Determine the (X, Y) coordinate at the center of the cell enclosing the given text.  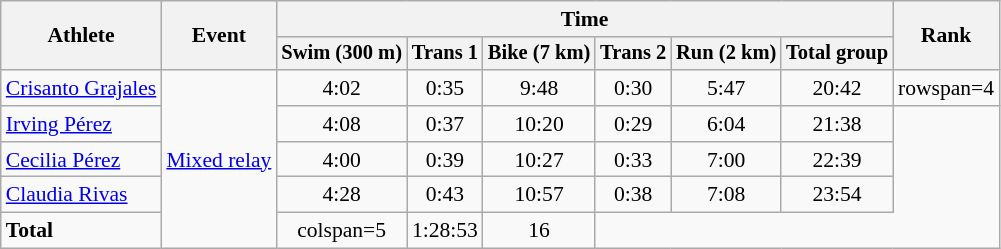
Total (82, 231)
Trans 1 (445, 54)
Cecilia Pérez (82, 160)
Trans 2 (633, 54)
4:00 (341, 160)
10:20 (539, 124)
0:30 (633, 88)
4:08 (341, 124)
0:38 (633, 195)
Athlete (82, 36)
Crisanto Grajales (82, 88)
21:38 (837, 124)
6:04 (726, 124)
23:54 (837, 195)
0:43 (445, 195)
Bike (7 km) (539, 54)
5:47 (726, 88)
Rank (946, 36)
4:28 (341, 195)
0:33 (633, 160)
rowspan=4 (946, 88)
9:48 (539, 88)
16 (539, 231)
Time (584, 19)
Total group (837, 54)
Mixed relay (218, 159)
22:39 (837, 160)
1:28:53 (445, 231)
20:42 (837, 88)
0:35 (445, 88)
Claudia Rivas (82, 195)
Swim (300 m) (341, 54)
0:29 (633, 124)
7:08 (726, 195)
10:27 (539, 160)
0:37 (445, 124)
Event (218, 36)
colspan=5 (341, 231)
0:39 (445, 160)
7:00 (726, 160)
Run (2 km) (726, 54)
4:02 (341, 88)
Irving Pérez (82, 124)
10:57 (539, 195)
